Identify which cell holds the provided text, then report its [X, Y] central coordinate. 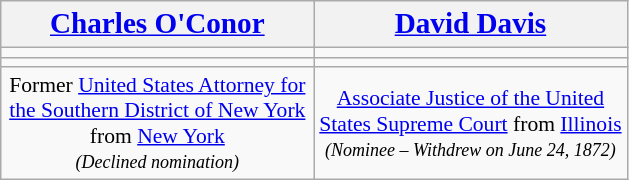
Former United States Attorney for the Southern District of New York from New York(Declined nomination) [158, 124]
Charles O'Conor [158, 24]
David Davis [470, 24]
Associate Justice of the United States Supreme Court from Illinois(Nominee – Withdrew on June 24, 1872) [470, 124]
